Extract the (x, y) coordinate from the center of the cell holding the provided text.  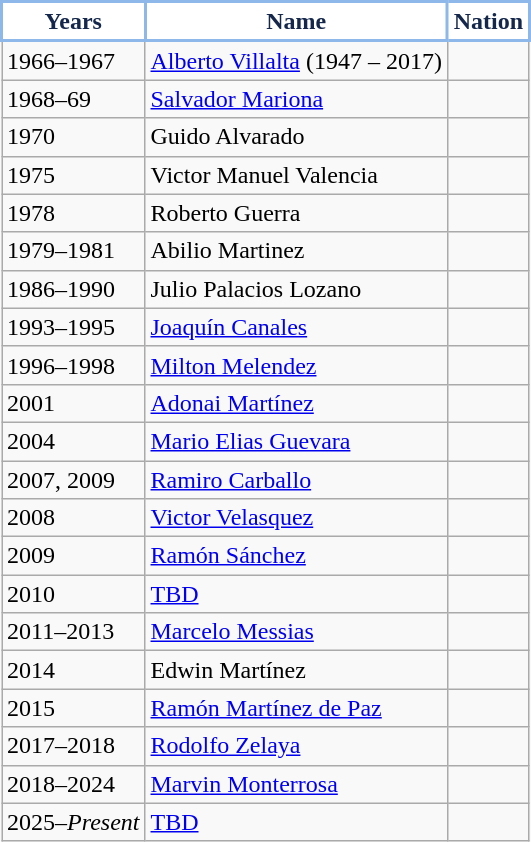
Ramón Sánchez (296, 556)
Alberto Villalta (1947 – 2017) (296, 60)
Guido Alvarado (296, 137)
1979–1981 (74, 251)
Name (296, 22)
2008 (74, 518)
Joaquín Canales (296, 327)
Ramón Martínez de Paz (296, 708)
Victor Velasquez (296, 518)
Marcelo Messias (296, 632)
Nation (488, 22)
2004 (74, 441)
2017–2018 (74, 746)
1970 (74, 137)
Abilio Martinez (296, 251)
Years (74, 22)
1986–1990 (74, 289)
2018–2024 (74, 784)
Victor Manuel Valencia (296, 175)
2025–Present (74, 822)
2011–2013 (74, 632)
2009 (74, 556)
2001 (74, 403)
Adonai Martínez (296, 403)
2010 (74, 594)
Rodolfo Zelaya (296, 746)
Salvador Mariona (296, 99)
1966–1967 (74, 60)
Mario Elias Guevara (296, 441)
Roberto Guerra (296, 213)
Ramiro Carballo (296, 479)
Julio Palacios Lozano (296, 289)
2015 (74, 708)
2007, 2009 (74, 479)
1968–69 (74, 99)
1975 (74, 175)
1978 (74, 213)
Edwin Martínez (296, 670)
Marvin Monterrosa (296, 784)
Milton Melendez (296, 365)
1993–1995 (74, 327)
2014 (74, 670)
1996–1998 (74, 365)
